Search for the cell housing the specified text and yield its (x, y) center coordinate. 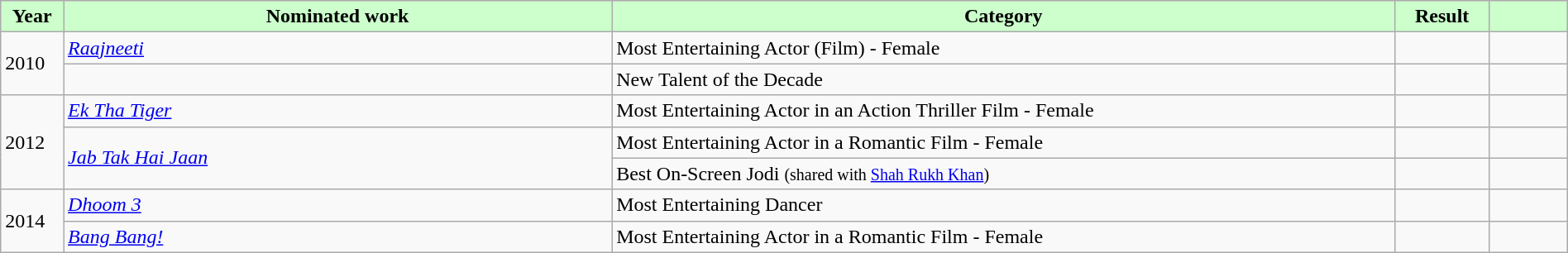
Ek Tha Tiger (337, 111)
Category (1004, 17)
New Talent of the Decade (1004, 79)
2010 (32, 64)
Year (32, 17)
Raajneeti (337, 48)
Most Entertaining Actor in an Action Thriller Film - Female (1004, 111)
Jab Tak Hai Jaan (337, 158)
Most Entertaining Actor (Film) - Female (1004, 48)
2014 (32, 221)
Nominated work (337, 17)
Bang Bang! (337, 236)
Dhoom 3 (337, 205)
2012 (32, 142)
Most Entertaining Dancer (1004, 205)
Best On-Screen Jodi (shared with Shah Rukh Khan) (1004, 174)
Result (1442, 17)
